Pinpoint the cell where the given text exists, returning its [x, y] midpoint coordinate. 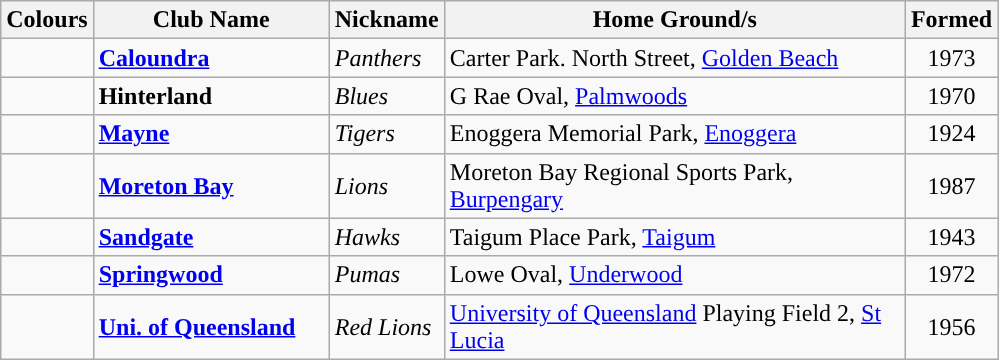
Taigum Place Park, Taigum [674, 237]
Hawks [386, 237]
1973 [951, 58]
Pumas [386, 275]
1924 [951, 134]
University of Queensland Playing Field 2, St Lucia [674, 326]
Tigers [386, 134]
Enoggera Memorial Park, Enoggera [674, 134]
1987 [951, 186]
1943 [951, 237]
1956 [951, 326]
Carter Park. North Street, Golden Beach [674, 58]
Moreton Bay Regional Sports Park, Burpengary [674, 186]
Home Ground/s [674, 20]
G Rae Oval, Palmwoods [674, 96]
Panthers [386, 58]
Caloundra [211, 58]
1970 [951, 96]
Lions [386, 186]
Mayne [211, 134]
Colours [47, 20]
Red Lions [386, 326]
Springwood [211, 275]
Formed [951, 20]
Nickname [386, 20]
Lowe Oval, Underwood [674, 275]
Blues [386, 96]
Uni. of Queensland [211, 326]
Club Name [211, 20]
1972 [951, 275]
Moreton Bay [211, 186]
Sandgate [211, 237]
Hinterland [211, 96]
